For the text-containing cell, return its midpoint in [X, Y] coordinate format. 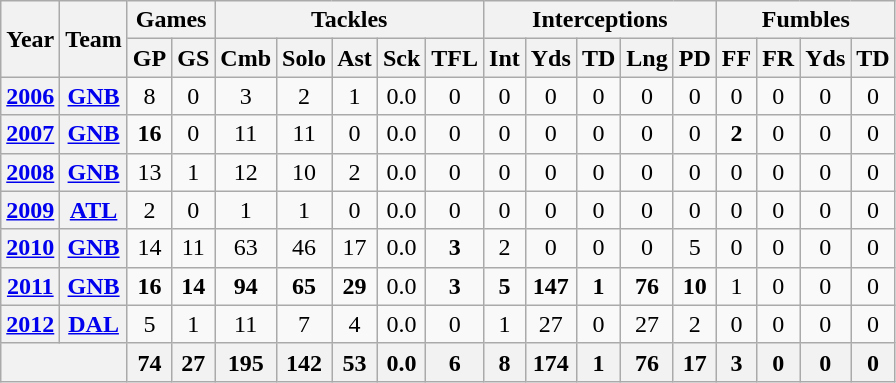
65 [304, 286]
12 [246, 172]
ATL [94, 210]
74 [149, 362]
TFL [455, 58]
174 [550, 362]
Ast [355, 58]
2007 [30, 134]
53 [355, 362]
4 [355, 324]
2012 [30, 324]
Fumbles [806, 20]
FF [736, 58]
13 [149, 172]
Year [30, 39]
GP [149, 58]
7 [304, 324]
195 [246, 362]
Tackles [350, 20]
Games [170, 20]
142 [304, 362]
94 [246, 286]
Team [94, 39]
2011 [30, 286]
147 [550, 286]
2009 [30, 210]
FR [778, 58]
Int [505, 58]
2006 [30, 96]
2008 [30, 172]
Solo [304, 58]
Lng [647, 58]
Cmb [246, 58]
GS [194, 58]
PD [694, 58]
46 [304, 248]
29 [355, 286]
Interceptions [600, 20]
63 [246, 248]
Sck [401, 58]
6 [455, 362]
2010 [30, 248]
DAL [94, 324]
